Identify which cell holds the provided text, then report its [X, Y] central coordinate. 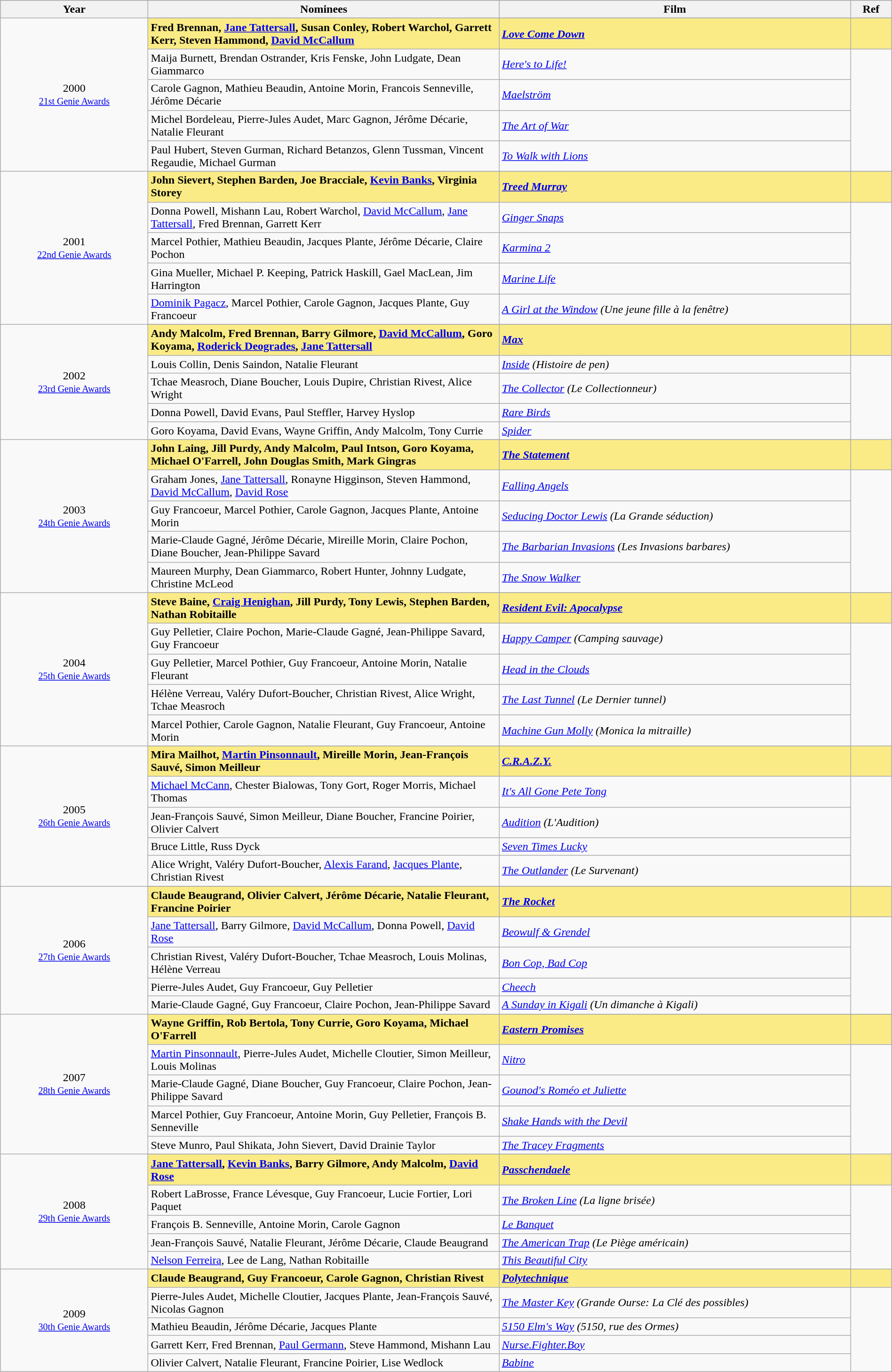
The American Trap (Le Piège américain) [675, 1242]
Maelström [675, 95]
Tchae Measroch, Diane Boucher, Louis Dupire, Christian Rivest, Alice Wright [324, 389]
Spider [675, 431]
The Outlander (Le Survenant) [675, 871]
C.R.A.Z.Y. [675, 761]
Carole Gagnon, Mathieu Beaudin, Antoine Morin, Francois Senneville, Jérôme Décarie [324, 95]
Marine Life [675, 279]
Karmina 2 [675, 248]
Cheech [675, 987]
Steve Baine, Craig Henighan, Jill Purdy, Tony Lewis, Stephen Barden, Nathan Robitaille [324, 608]
Marie-Claude Gagné, Guy Francoeur, Claire Pochon, Jean-Philippe Savard [324, 1005]
The Snow Walker [675, 577]
Jean-François Sauvé, Natalie Fleurant, Jérôme Décarie, Claude Beaugrand [324, 1242]
It's All Gone Pete Tong [675, 792]
Maureen Murphy, Dean Giammarco, Robert Hunter, Johnny Ludgate, Christine McLeod [324, 577]
Inside (Histoire de pen) [675, 364]
Seducing Doctor Lewis (La Grande séduction) [675, 516]
Marcel Pothier, Guy Francoeur, Antoine Morin, Guy Pelletier, François B. Senneville [324, 1121]
Pierre-Jules Audet, Michelle Cloutier, Jacques Plante, Jean-François Sauvé, Nicolas Gagnon [324, 1303]
Steve Munro, Paul Shikata, John Sievert, David Drainie Taylor [324, 1145]
Love Come Down [675, 34]
Andy Malcolm, Fred Brennan, Barry Gilmore, David McCallum, Goro Koyama, Roderick Deogrades, Jane Tattersall [324, 340]
Claude Beaugrand, Guy Francoeur, Carole Gagnon, Christian Rivest [324, 1278]
A Sunday in Kigali (Un dimanche à Kigali) [675, 1005]
Michael McCann, Chester Bialowas, Tony Gort, Roger Morris, Michael Thomas [324, 792]
Treed Murray [675, 186]
2003 24th Genie Awards [74, 516]
2009 30th Genie Awards [74, 1321]
John Sievert, Stephen Barden, Joe Bracciale, Kevin Banks, Virginia Storey [324, 186]
Olivier Calvert, Natalie Fleurant, Francine Poirier, Lise Wedlock [324, 1363]
Goro Koyama, David Evans, Wayne Griffin, Andy Malcolm, Tony Currie [324, 431]
Marie-Claude Gagné, Diane Boucher, Guy Francoeur, Claire Pochon, Jean-Philippe Savard [324, 1090]
Guy Pelletier, Claire Pochon, Marie-Claude Gagné, Jean-Philippe Savard, Guy Francoeur [324, 638]
John Laing, Jill Purdy, Andy Malcolm, Paul Intson, Goro Koyama, Michael O'Farrell, John Douglas Smith, Mark Gingras [324, 455]
Fred Brennan, Jane Tattersall, Susan Conley, Robert Warchol, Garrett Kerr, Steven Hammond, David McCallum [324, 34]
Resident Evil: Apocalypse [675, 608]
Passchendaele [675, 1169]
The Collector (Le Collectionneur) [675, 389]
Claude Beaugrand, Olivier Calvert, Jérôme Décarie, Natalie Fleurant, Francine Poirier [324, 902]
The Rocket [675, 902]
Film [675, 9]
Jane Tattersall, Barry Gilmore, David McCallum, Donna Powell, David Rose [324, 932]
Garrett Kerr, Fred Brennan, Paul Germann, Steve Hammond, Mishann Lau [324, 1345]
Rare Birds [675, 413]
2004 25th Genie Awards [74, 669]
To Walk with Lions [675, 156]
Donna Powell, David Evans, Paul Steffler, Harvey Hyslop [324, 413]
The Statement [675, 455]
2000 21st Genie Awards [74, 95]
The Tracey Fragments [675, 1145]
Paul Hubert, Steven Gurman, Richard Betanzos, Glenn Tussman, Vincent Regaudie, Michael Gurman [324, 156]
Beowulf & Grendel [675, 932]
Mira Mailhot, Martin Pinsonnault, Mireille Morin, Jean-François Sauvé, Simon Meilleur [324, 761]
Wayne Griffin, Rob Bertola, Tony Currie, Goro Koyama, Michael O'Farrell [324, 1029]
Ginger Snaps [675, 217]
Shake Hands with the Devil [675, 1121]
Louis Collin, Denis Saindon, Natalie Fleurant [324, 364]
Gounod's Roméo et Juliette [675, 1090]
Donna Powell, Mishann Lau, Robert Warchol, David McCallum, Jane Tattersall, Fred Brennan, Garrett Kerr [324, 217]
This Beautiful City [675, 1260]
Year [74, 9]
Hélène Verreau, Valéry Dufort-Boucher, Christian Rivest, Alice Wright, Tchae Measroch [324, 699]
A Girl at the Window (Une jeune fille à la fenêtre) [675, 309]
The Barbarian Invasions (Les Invasions barbares) [675, 547]
Marcel Pothier, Mathieu Beaudin, Jacques Plante, Jérôme Décarie, Claire Pochon [324, 248]
Le Banquet [675, 1224]
5150 Elm's Way (5150, rue des Ormes) [675, 1327]
The Last Tunnel (Le Dernier tunnel) [675, 699]
The Art of War [675, 125]
Maija Burnett, Brendan Ostrander, Kris Fenske, John Ludgate, Dean Giammarco [324, 64]
Jean-François Sauvé, Simon Meilleur, Diane Boucher, Francine Poirier, Olivier Calvert [324, 822]
Max [675, 340]
Babine [675, 1363]
Mathieu Beaudin, Jérôme Décarie, Jacques Plante [324, 1327]
Falling Angels [675, 486]
Robert LaBrosse, France Lévesque, Guy Francoeur, Lucie Fortier, Lori Paquet [324, 1200]
Happy Camper (Camping sauvage) [675, 638]
Christian Rivest, Valéry Dufort-Boucher, Tchae Measroch, Louis Molinas, Hélène Verreau [324, 963]
Martin Pinsonnault, Pierre-Jules Audet, Michelle Cloutier, Simon Meilleur, Louis Molinas [324, 1060]
The Broken Line (La ligne brisée) [675, 1200]
Audition (L'Audition) [675, 822]
Marie-Claude Gagné, Jérôme Décarie, Mireille Morin, Claire Pochon, Diane Boucher, Jean-Philippe Savard [324, 547]
Bruce Little, Russ Dyck [324, 847]
Gina Mueller, Michael P. Keeping, Patrick Haskill, Gael MacLean, Jim Harrington [324, 279]
Polytechnique [675, 1278]
Bon Cop, Bad Cop [675, 963]
Here's to Life! [675, 64]
Graham Jones, Jane Tattersall, Ronayne Higginson, Steven Hammond, David McCallum, David Rose [324, 486]
Machine Gun Molly (Monica la mitraille) [675, 730]
Nominees [324, 9]
2006 27th Genie Awards [74, 950]
2008 29th Genie Awards [74, 1212]
Eastern Promises [675, 1029]
Ref [871, 9]
Marcel Pothier, Carole Gagnon, Natalie Fleurant, Guy Francoeur, Antoine Morin [324, 730]
2007 28th Genie Awards [74, 1084]
Dominik Pagacz, Marcel Pothier, Carole Gagnon, Jacques Plante, Guy Francoeur [324, 309]
The Master Key (Grande Ourse: La Clé des possibles) [675, 1303]
Michel Bordeleau, Pierre-Jules Audet, Marc Gagnon, Jérôme Décarie, Natalie Fleurant [324, 125]
Pierre-Jules Audet, Guy Francoeur, Guy Pelletier [324, 987]
2002 23rd Genie Awards [74, 382]
Nurse.Fighter.Boy [675, 1345]
Guy Francoeur, Marcel Pothier, Carole Gagnon, Jacques Plante, Antoine Morin [324, 516]
Nitro [675, 1060]
Seven Times Lucky [675, 847]
Guy Pelletier, Marcel Pothier, Guy Francoeur, Antoine Morin, Natalie Fleurant [324, 669]
Alice Wright, Valéry Dufort-Boucher, Alexis Farand, Jacques Plante, Christian Rivest [324, 871]
2005 26th Genie Awards [74, 816]
François B. Senneville, Antoine Morin, Carole Gagnon [324, 1224]
Head in the Clouds [675, 669]
Jane Tattersall, Kevin Banks, Barry Gilmore, Andy Malcolm, David Rose [324, 1169]
Nelson Ferreira, Lee de Lang, Nathan Robitaille [324, 1260]
2001 22nd Genie Awards [74, 248]
